Determine the (X, Y) coordinate at the center of the cell enclosing the given text.  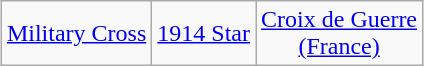
Military Cross (76, 34)
Croix de Guerre(France) (340, 34)
1914 Star (204, 34)
